Locate the cell with the specified text and output its [X, Y] center coordinate. 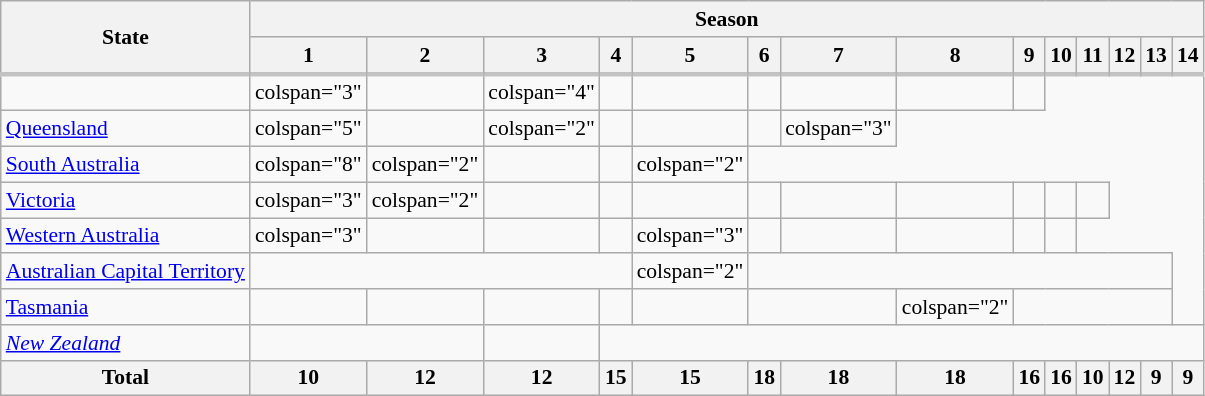
3 [542, 56]
2 [426, 56]
colspan="4" [542, 92]
New Zealand [126, 343]
7 [838, 56]
Total [126, 378]
4 [616, 56]
14 [1188, 56]
Western Australia [126, 236]
13 [1156, 56]
Season [727, 19]
South Australia [126, 165]
5 [690, 56]
Tasmania [126, 307]
8 [956, 56]
Australian Capital Territory [126, 272]
colspan="5" [308, 129]
1 [308, 56]
State [126, 38]
colspan="8" [308, 165]
Victoria [126, 200]
Queensland [126, 129]
6 [764, 56]
11 [1093, 56]
